Search for the cell housing the specified text and yield its [X, Y] center coordinate. 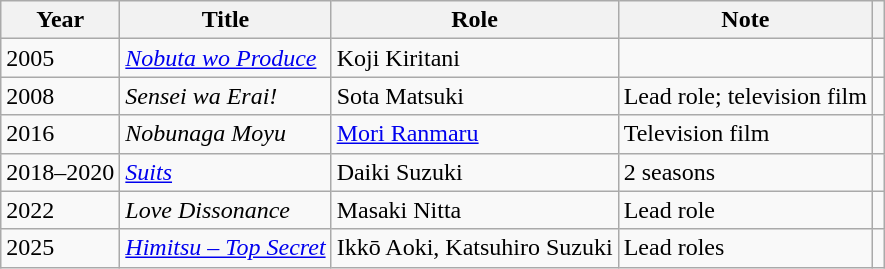
Mori Ranmaru [474, 134]
Ikkō Aoki, Katsuhiro Suzuki [474, 248]
2025 [60, 248]
Nobunaga Moyu [226, 134]
Suits [226, 172]
2022 [60, 210]
Lead role; television film [745, 96]
Sensei wa Erai! [226, 96]
2005 [60, 58]
Love Dissonance [226, 210]
Television film [745, 134]
Lead roles [745, 248]
Title [226, 20]
Role [474, 20]
Daiki Suzuki [474, 172]
Koji Kiritani [474, 58]
2018–2020 [60, 172]
Himitsu – Top Secret [226, 248]
Sota Matsuki [474, 96]
Year [60, 20]
Masaki Nitta [474, 210]
2016 [60, 134]
Nobuta wo Produce [226, 58]
Note [745, 20]
2008 [60, 96]
Lead role [745, 210]
2 seasons [745, 172]
